Return the (X, Y) coordinate for the center point of the cell that contains the specified text.  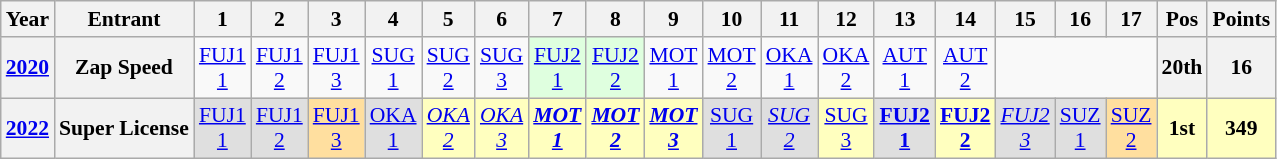
Entrant (124, 19)
15 (1024, 19)
MOT3 (673, 128)
1st (1182, 128)
12 (846, 19)
2 (280, 19)
SUZ1 (1080, 128)
7 (557, 19)
2020 (28, 68)
3 (336, 19)
2022 (28, 128)
6 (502, 19)
20th (1182, 68)
Zap Speed (124, 68)
14 (965, 19)
10 (732, 19)
Super License (124, 128)
FUJ23 (1024, 128)
1 (222, 19)
8 (615, 19)
Pos (1182, 19)
9 (673, 19)
349 (1241, 128)
17 (1132, 19)
4 (394, 19)
AUT1 (904, 68)
Year (28, 19)
SUZ2 (1132, 128)
AUT2 (965, 68)
5 (448, 19)
OKA3 (502, 128)
11 (790, 19)
Points (1241, 19)
13 (904, 19)
